Pinpoint the cell where the given text exists, returning its (X, Y) midpoint coordinate. 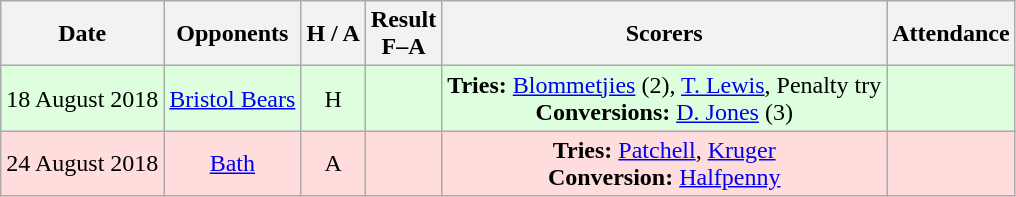
18 August 2018 (82, 98)
24 August 2018 (82, 164)
Tries: Blommetjies (2), T. Lewis, Penalty try Conversions: D. Jones (3) (664, 98)
ResultF–A (403, 34)
Date (82, 34)
Attendance (951, 34)
Tries: Patchell, Kruger Conversion: Halfpenny (664, 164)
A (333, 164)
Bristol Bears (232, 98)
H (333, 98)
Bath (232, 164)
Opponents (232, 34)
H / A (333, 34)
Scorers (664, 34)
